Search for the cell housing the specified text and yield its [x, y] center coordinate. 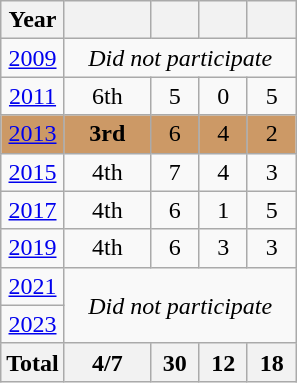
4/7 [107, 362]
1 [224, 210]
Total [33, 362]
2011 [33, 96]
2 [272, 134]
Year [33, 20]
2015 [33, 172]
2021 [33, 286]
2019 [33, 248]
6th [107, 96]
18 [272, 362]
3rd [107, 134]
7 [174, 172]
2023 [33, 324]
0 [224, 96]
2009 [33, 58]
30 [174, 362]
12 [224, 362]
2013 [33, 134]
2017 [33, 210]
